Return [X, Y] of the center of cell containing provided text 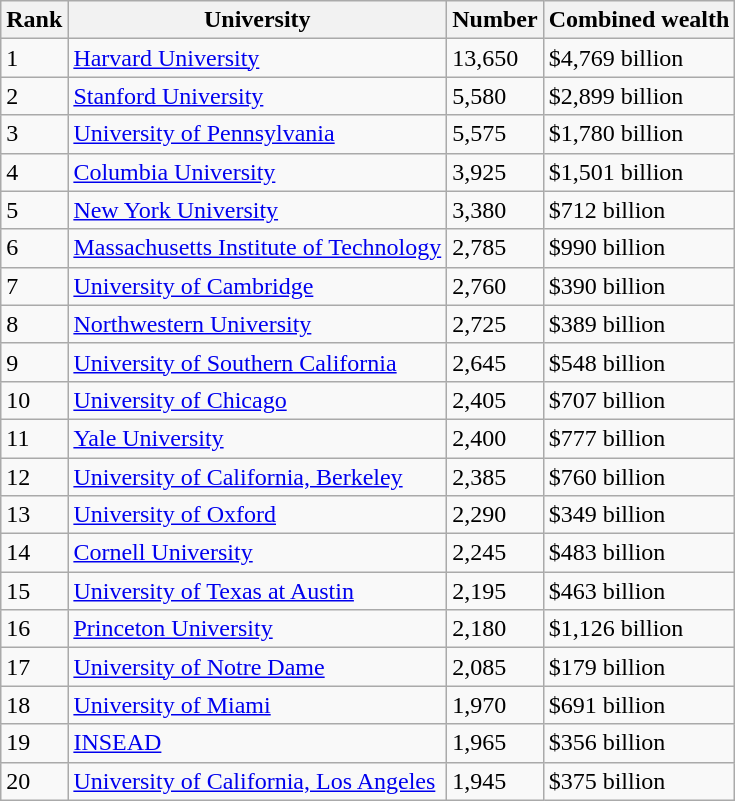
Yale University [258, 438]
$390 billion [639, 286]
$1,126 billion [639, 629]
$1,501 billion [639, 172]
$483 billion [639, 553]
$691 billion [639, 705]
2,725 [495, 324]
15 [34, 591]
12 [34, 477]
2,245 [495, 553]
9 [34, 362]
$1,780 billion [639, 134]
$760 billion [639, 477]
New York University [258, 210]
$179 billion [639, 667]
2,785 [495, 248]
$2,899 billion [639, 96]
$707 billion [639, 400]
$349 billion [639, 515]
17 [34, 667]
2,385 [495, 477]
20 [34, 781]
3,380 [495, 210]
Columbia University [258, 172]
16 [34, 629]
University [258, 20]
3,925 [495, 172]
8 [34, 324]
2,760 [495, 286]
University of Cambridge [258, 286]
4 [34, 172]
14 [34, 553]
Cornell University [258, 553]
University of Southern California [258, 362]
13 [34, 515]
University of Texas at Austin [258, 591]
11 [34, 438]
University of Chicago [258, 400]
2,405 [495, 400]
$712 billion [639, 210]
3 [34, 134]
7 [34, 286]
1,970 [495, 705]
$4,769 billion [639, 58]
University of Pennsylvania [258, 134]
2,085 [495, 667]
University of Notre Dame [258, 667]
2 [34, 96]
INSEAD [258, 743]
2,400 [495, 438]
1,965 [495, 743]
$548 billion [639, 362]
1 [34, 58]
5 [34, 210]
Harvard University [258, 58]
$389 billion [639, 324]
University of Miami [258, 705]
19 [34, 743]
$375 billion [639, 781]
10 [34, 400]
2,180 [495, 629]
Princeton University [258, 629]
Northwestern University [258, 324]
5,575 [495, 134]
18 [34, 705]
Number [495, 20]
University of California, Los Angeles [258, 781]
2,195 [495, 591]
5,580 [495, 96]
$356 billion [639, 743]
1,945 [495, 781]
University of California, Berkeley [258, 477]
2,290 [495, 515]
University of Oxford [258, 515]
$463 billion [639, 591]
13,650 [495, 58]
Rank [34, 20]
$777 billion [639, 438]
2,645 [495, 362]
6 [34, 248]
Stanford University [258, 96]
$990 billion [639, 248]
Combined wealth [639, 20]
Massachusetts Institute of Technology [258, 248]
